Capture the cell that displays the provided text and extract its (X, Y) central coordinate. 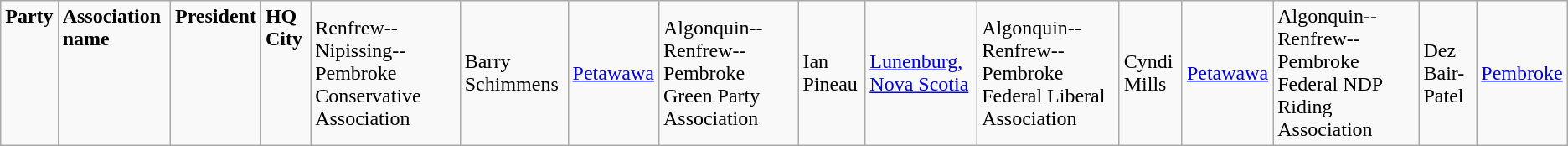
Algonquin--Renfrew--Pembroke Federal NDP Riding Association (1346, 74)
Pembroke (1522, 74)
Lunenburg, Nova Scotia (921, 74)
Algonquin--Renfrew--Pembroke Federal Liberal Association (1049, 74)
Party (29, 74)
HQ City (285, 74)
Cyndi Mills (1151, 74)
Barry Schimmens (514, 74)
Dez Bair-Patel (1447, 74)
Algonquin--Renfrew--Pembroke Green Party Association (729, 74)
Renfrew--Nipissing--Pembroke Conservative Association (385, 74)
Ian Pineau (832, 74)
Association name (114, 74)
President (215, 74)
